Extract the [x, y] coordinate from the center of the cell holding the provided text.  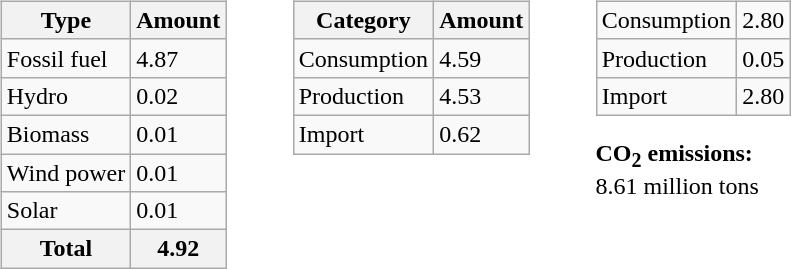
4.53 [482, 96]
4.59 [482, 58]
Type [66, 20]
4.87 [178, 58]
Biomass [66, 134]
Category [363, 20]
4.92 [178, 249]
Solar [66, 211]
Fossil fuel [66, 58]
0.02 [178, 96]
0.62 [482, 134]
Total [66, 249]
Hydro [66, 96]
Wind power [66, 173]
0.05 [764, 58]
